From the cell containing the given text, extract its center point as (x, y) coordinate. 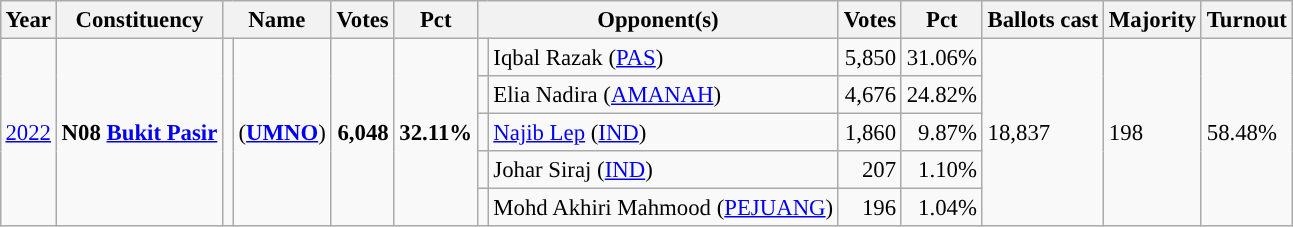
Constituency (139, 20)
1,860 (870, 133)
Iqbal Razak (PAS) (663, 57)
Mohd Akhiri Mahmood (PEJUANG) (663, 208)
Johar Siraj (IND) (663, 170)
198 (1153, 132)
5,850 (870, 57)
Opponent(s) (658, 20)
Turnout (1246, 20)
Najib Lep (IND) (663, 133)
Majority (1153, 20)
Name (278, 20)
4,676 (870, 95)
24.82% (942, 95)
18,837 (1042, 132)
Ballots cast (1042, 20)
2022 (28, 132)
6,048 (362, 132)
Elia Nadira (AMANAH) (663, 95)
32.11% (436, 132)
196 (870, 208)
58.48% (1246, 132)
Year (28, 20)
207 (870, 170)
1.04% (942, 208)
N08 Bukit Pasir (139, 132)
(UMNO) (282, 132)
31.06% (942, 57)
1.10% (942, 170)
9.87% (942, 133)
